Provide the [X, Y] coordinate of the cell's center where the given text is located.  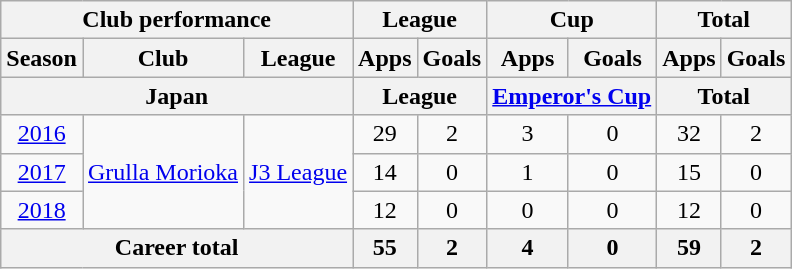
Japan [177, 96]
2018 [42, 210]
3 [528, 134]
2016 [42, 134]
14 [385, 172]
Grulla Morioka [162, 172]
Club performance [177, 20]
2017 [42, 172]
59 [689, 248]
Cup [572, 20]
4 [528, 248]
15 [689, 172]
32 [689, 134]
J3 League [298, 172]
Club [162, 58]
29 [385, 134]
Career total [177, 248]
Emperor's Cup [572, 96]
Season [42, 58]
1 [528, 172]
55 [385, 248]
